Return the [x, y] coordinate for the center point of the cell that contains the specified text.  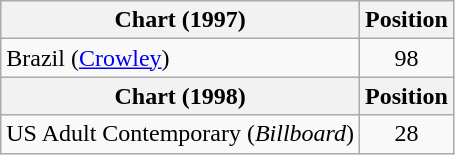
Brazil (Crowley) [180, 58]
US Adult Contemporary (Billboard) [180, 134]
28 [407, 134]
98 [407, 58]
Chart (1997) [180, 20]
Chart (1998) [180, 96]
